Pinpoint the cell where the given text exists, returning its (X, Y) midpoint coordinate. 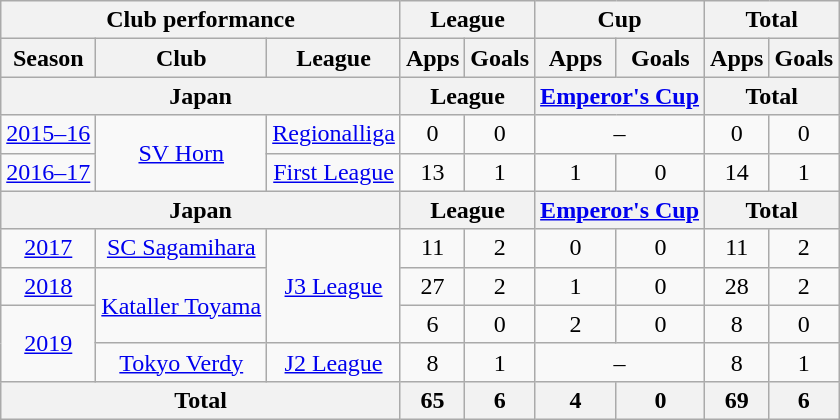
Tokyo Verdy (182, 362)
4 (576, 400)
J2 League (334, 362)
2016–17 (48, 172)
J3 League (334, 286)
27 (432, 286)
Club (182, 58)
28 (737, 286)
First League (334, 172)
2018 (48, 286)
13 (432, 172)
2015–16 (48, 134)
65 (432, 400)
Kataller Toyama (182, 305)
Season (48, 58)
2019 (48, 343)
2017 (48, 248)
14 (737, 172)
Cup (620, 20)
69 (737, 400)
Regionalliga (334, 134)
SC Sagamihara (182, 248)
SV Horn (182, 153)
Club performance (201, 20)
